Search for the cell housing the specified text and yield its (X, Y) center coordinate. 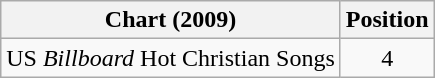
Chart (2009) (171, 20)
4 (387, 58)
Position (387, 20)
US Billboard Hot Christian Songs (171, 58)
